Pinpoint the cell where the given text exists, returning its [X, Y] midpoint coordinate. 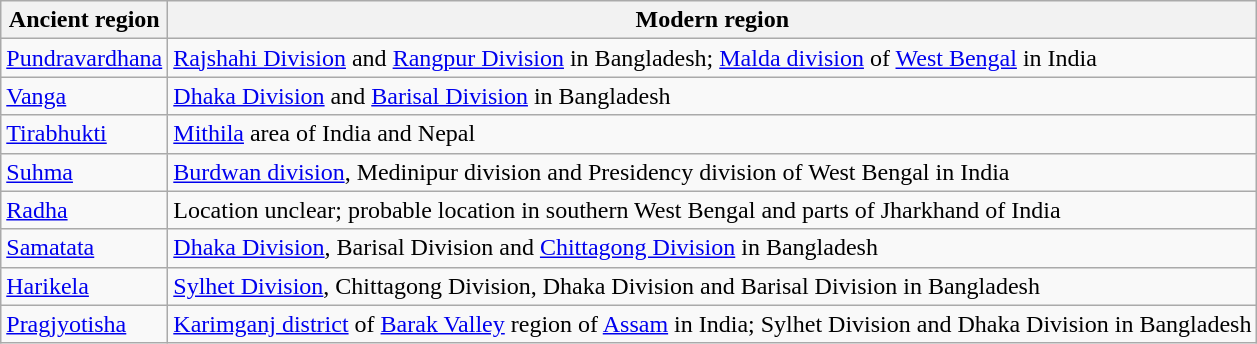
Harikela [84, 286]
Dhaka Division, Barisal Division and Chittagong Division in Bangladesh [712, 248]
Ancient region [84, 20]
Pundravardhana [84, 58]
Vanga [84, 96]
Sylhet Division, Chittagong Division, Dhaka Division and Barisal Division in Bangladesh [712, 286]
Pragjyotisha [84, 324]
Samatata [84, 248]
Burdwan division, Medinipur division and Presidency division of West Bengal in India [712, 172]
Rajshahi Division and Rangpur Division in Bangladesh; Malda division of West Bengal in India [712, 58]
Modern region [712, 20]
Suhma [84, 172]
Tirabhukti [84, 134]
Karimganj district of Barak Valley region of Assam in India; Sylhet Division and Dhaka Division in Bangladesh [712, 324]
Radha [84, 210]
Location unclear; probable location in southern West Bengal and parts of Jharkhand of India [712, 210]
Dhaka Division and Barisal Division in Bangladesh [712, 96]
Mithila area of India and Nepal [712, 134]
